Identify which cell holds the provided text, then report its (x, y) central coordinate. 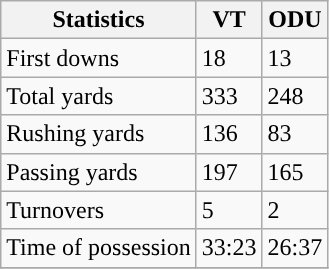
Statistics (99, 20)
83 (295, 134)
18 (229, 58)
197 (229, 172)
ODU (295, 20)
VT (229, 20)
First downs (99, 58)
26:37 (295, 248)
333 (229, 96)
Total yards (99, 96)
5 (229, 210)
33:23 (229, 248)
Passing yards (99, 172)
136 (229, 134)
165 (295, 172)
2 (295, 210)
Turnovers (99, 210)
Rushing yards (99, 134)
Time of possession (99, 248)
13 (295, 58)
248 (295, 96)
